Scan for the cell matching the given text and deliver its (X, Y) coordinate at center. 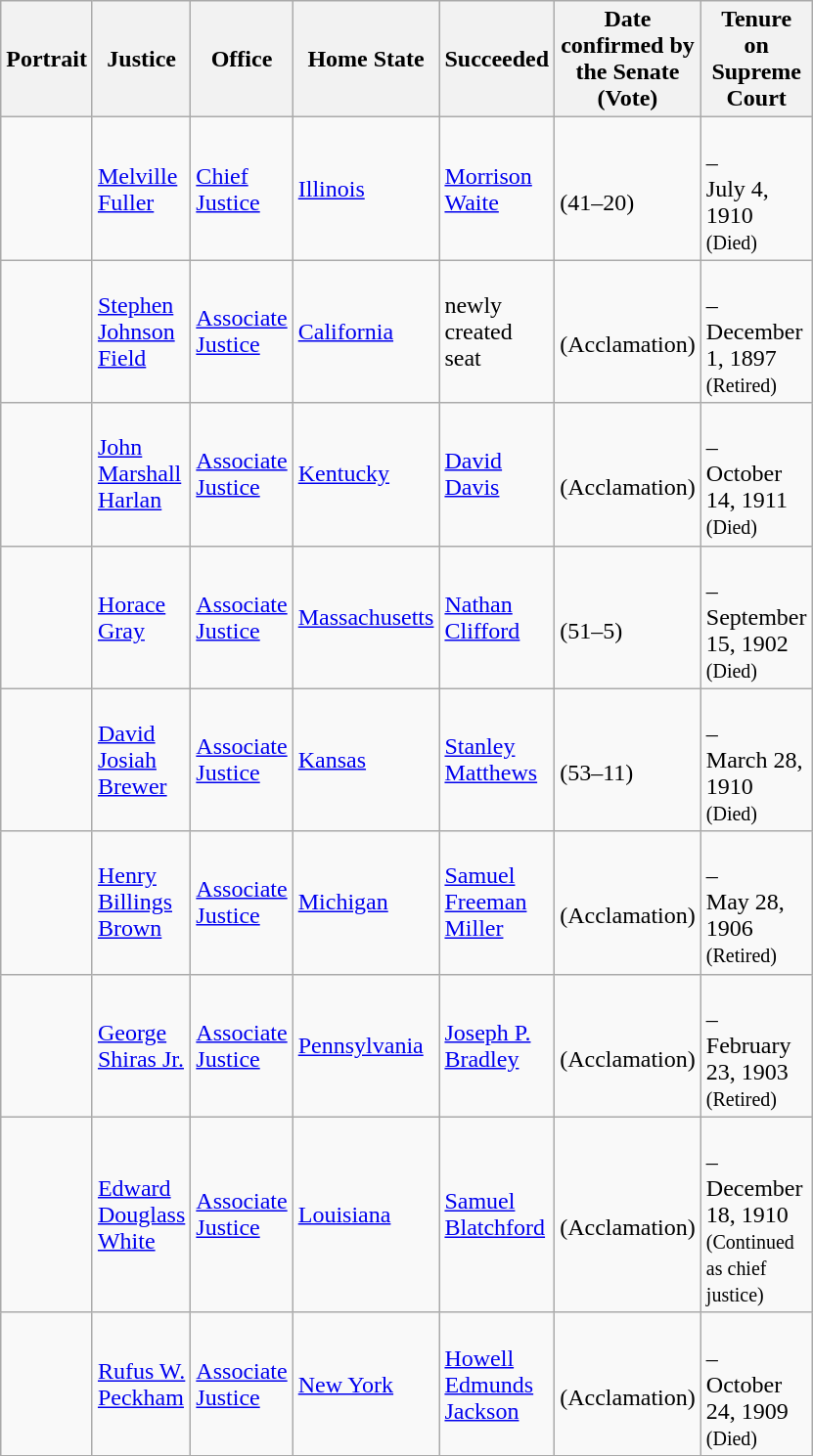
New York (366, 1384)
–May 28, 1906(Retired) (756, 903)
(51–5) (628, 617)
–September 15, 1902(Died) (756, 617)
newly created seat (497, 331)
Date confirmed by the Senate(Vote) (628, 59)
Succeeded (497, 59)
Samuel Freeman Miller (497, 903)
Kentucky (366, 474)
Horace Gray (141, 617)
Home State (366, 59)
Massachusetts (366, 617)
Stanley Matthews (497, 760)
Stephen Johnson Field (141, 331)
Samuel Blatchford (497, 1214)
–October 24, 1909(Died) (756, 1384)
(41–20) (628, 189)
(53–11) (628, 760)
Chief Justice (242, 189)
Joseph P. Bradley (497, 1045)
David Josiah Brewer (141, 760)
George Shiras Jr. (141, 1045)
–December 18, 1910(Continued as chief justice) (756, 1214)
Justice (141, 59)
John Marshall Harlan (141, 474)
Kansas (366, 760)
Nathan Clifford (497, 617)
California (366, 331)
David Davis (497, 474)
–February 23, 1903(Retired) (756, 1045)
Henry Billings Brown (141, 903)
Melville Fuller (141, 189)
Illinois (366, 189)
Tenure on Supreme Court (756, 59)
–December 1, 1897(Retired) (756, 331)
Rufus W. Peckham (141, 1384)
–October 14, 1911(Died) (756, 474)
Louisiana (366, 1214)
Howell Edmunds Jackson (497, 1384)
Pennsylvania (366, 1045)
Office (242, 59)
–March 28, 1910(Died) (756, 760)
Portrait (47, 59)
Edward Douglass White (141, 1214)
Morrison Waite (497, 189)
Michigan (366, 903)
–July 4, 1910(Died) (756, 189)
